Extract the (x, y) coordinate from the center of the cell holding the provided text.  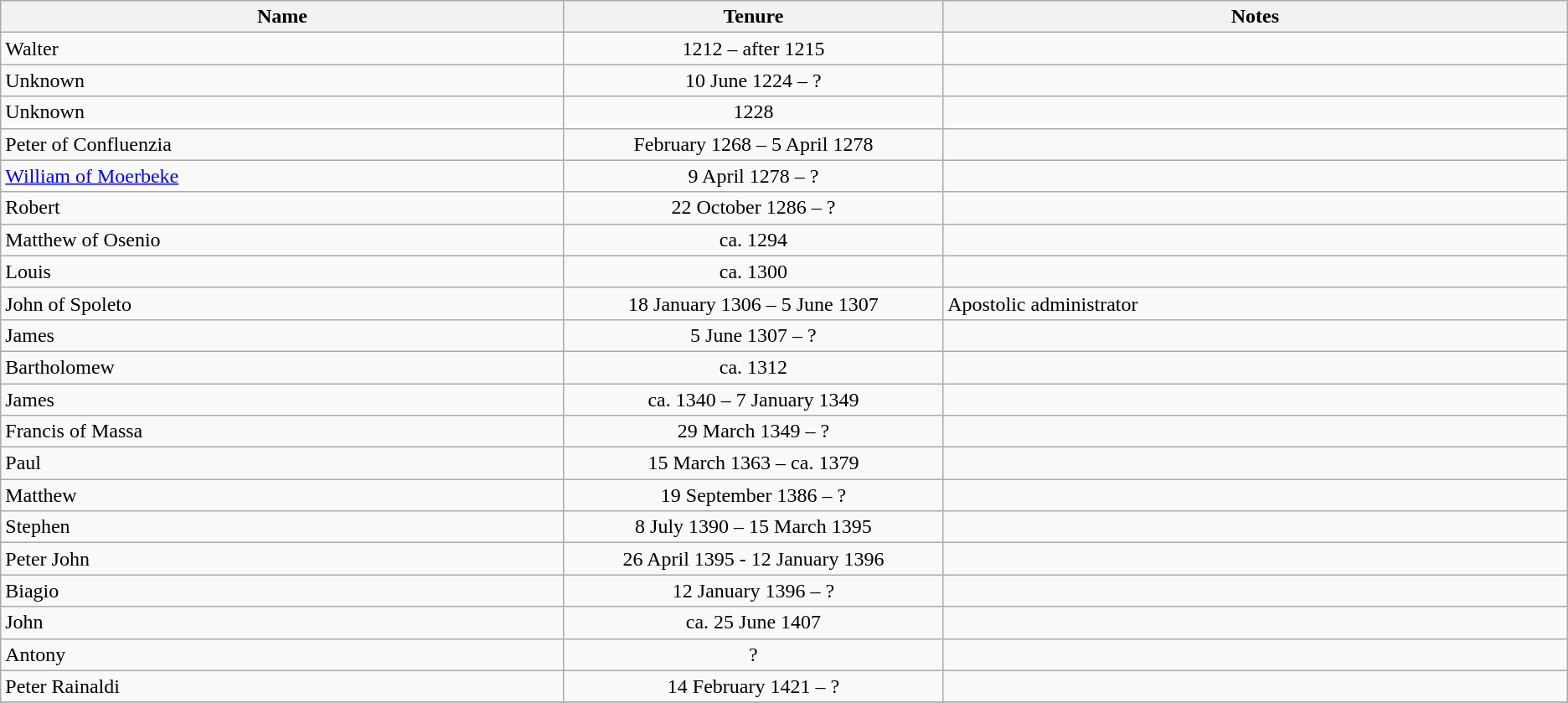
19 September 1386 – ? (753, 495)
Peter of Confluenzia (282, 144)
14 February 1421 – ? (753, 686)
Robert (282, 208)
ca. 1294 (753, 240)
1228 (753, 112)
Name (282, 17)
ca. 25 June 1407 (753, 623)
Notes (1256, 17)
Apostolic administrator (1256, 303)
29 March 1349 – ? (753, 432)
John of Spoleto (282, 303)
Tenure (753, 17)
1212 – after 1215 (753, 49)
Francis of Massa (282, 432)
Stephen (282, 527)
9 April 1278 – ? (753, 176)
12 January 1396 – ? (753, 591)
Peter John (282, 559)
ca. 1312 (753, 367)
10 June 1224 – ? (753, 80)
Matthew (282, 495)
8 July 1390 – 15 March 1395 (753, 527)
15 March 1363 – ca. 1379 (753, 463)
John (282, 623)
Antony (282, 654)
Bartholomew (282, 367)
ca. 1340 – 7 January 1349 (753, 400)
Matthew of Osenio (282, 240)
ca. 1300 (753, 271)
18 January 1306 – 5 June 1307 (753, 303)
Peter Rainaldi (282, 686)
February 1268 – 5 April 1278 (753, 144)
Louis (282, 271)
Paul (282, 463)
22 October 1286 – ? (753, 208)
26 April 1395 - 12 January 1396 (753, 559)
Biagio (282, 591)
5 June 1307 – ? (753, 335)
? (753, 654)
William of Moerbeke (282, 176)
Walter (282, 49)
